Capture the cell that displays the provided text and extract its [X, Y] central coordinate. 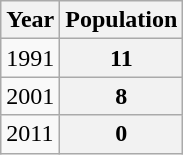
Year [30, 20]
1991 [30, 58]
Population [122, 20]
2001 [30, 96]
2011 [30, 134]
0 [122, 134]
11 [122, 58]
8 [122, 96]
